Return (X, Y) of the center of cell containing provided text 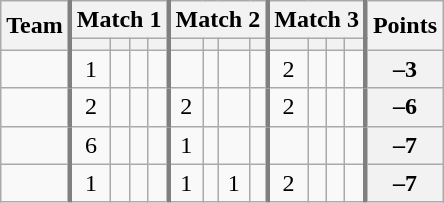
6 (90, 145)
Match 3 (316, 20)
Match 2 (218, 20)
Match 1 (120, 20)
–6 (404, 107)
Team (36, 26)
Points (404, 26)
–3 (404, 69)
